Pinpoint the cell where the given text exists, returning its (x, y) midpoint coordinate. 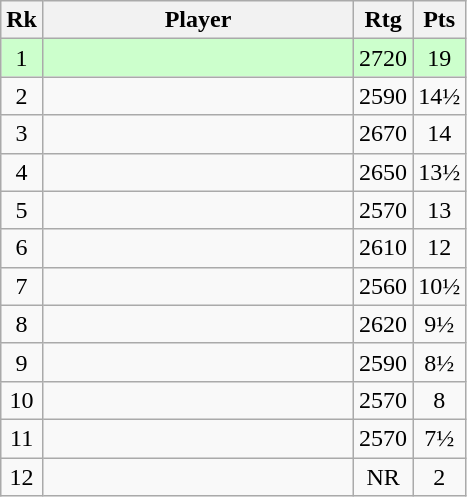
Rtg (384, 20)
7½ (440, 438)
2560 (384, 286)
13 (440, 210)
Rk (22, 20)
10 (22, 400)
14½ (440, 96)
2720 (384, 58)
8½ (440, 362)
3 (22, 134)
7 (22, 286)
1 (22, 58)
19 (440, 58)
6 (22, 248)
2610 (384, 248)
10½ (440, 286)
4 (22, 172)
9 (22, 362)
5 (22, 210)
11 (22, 438)
14 (440, 134)
2670 (384, 134)
2620 (384, 324)
Player (198, 20)
9½ (440, 324)
13½ (440, 172)
NR (384, 477)
2650 (384, 172)
Pts (440, 20)
